Extract the [X, Y] coordinate from the center of the cell holding the provided text.  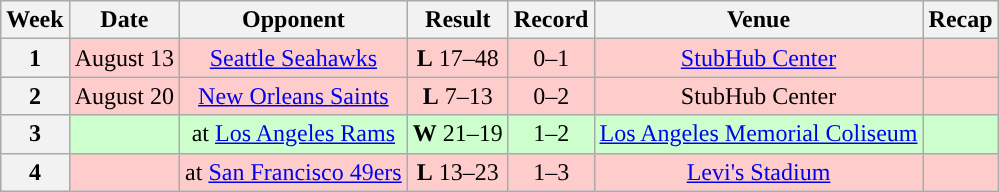
at San Francisco 49ers [294, 172]
Seattle Seahawks [294, 58]
L 7–13 [458, 96]
Opponent [294, 20]
3 [35, 134]
Levi's Stadium [758, 172]
0–2 [551, 96]
Date [124, 20]
L 13–23 [458, 172]
Week [35, 20]
Los Angeles Memorial Coliseum [758, 134]
Venue [758, 20]
New Orleans Saints [294, 96]
Result [458, 20]
at Los Angeles Rams [294, 134]
L 17–48 [458, 58]
August 13 [124, 58]
1–3 [551, 172]
0–1 [551, 58]
W 21–19 [458, 134]
4 [35, 172]
2 [35, 96]
August 20 [124, 96]
Recap [960, 20]
Record [551, 20]
1 [35, 58]
1–2 [551, 134]
